Identify which cell holds the provided text, then report its (x, y) central coordinate. 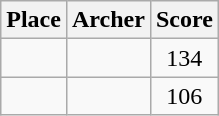
Score (184, 20)
Place (34, 20)
134 (184, 58)
106 (184, 96)
Archer (108, 20)
